Return [x, y] of the center of cell containing provided text 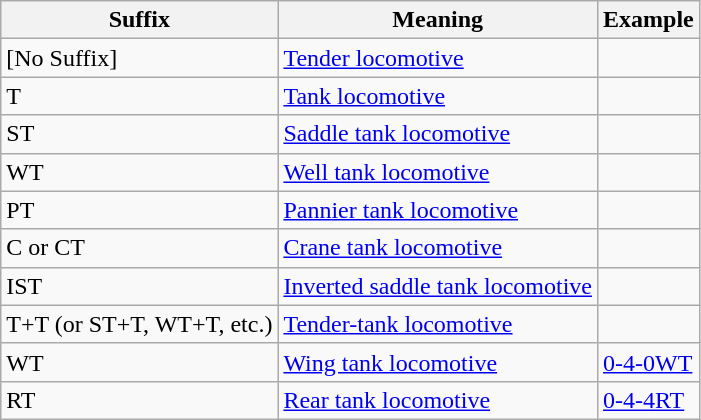
Inverted saddle tank locomotive [438, 286]
Meaning [438, 20]
Wing tank locomotive [438, 362]
Suffix [140, 20]
Rear tank locomotive [438, 400]
T [140, 96]
Pannier tank locomotive [438, 210]
C or CT [140, 248]
0-4-0WT [649, 362]
Well tank locomotive [438, 172]
0-4-4RT [649, 400]
Tender locomotive [438, 58]
Saddle tank locomotive [438, 134]
Tender-tank locomotive [438, 324]
RT [140, 400]
ST [140, 134]
Tank locomotive [438, 96]
PT [140, 210]
Crane tank locomotive [438, 248]
IST [140, 286]
T+T (or ST+T, WT+T, etc.) [140, 324]
Example [649, 20]
[No Suffix] [140, 58]
